Provide the [x, y] coordinate of the cell's center where the given text is located.  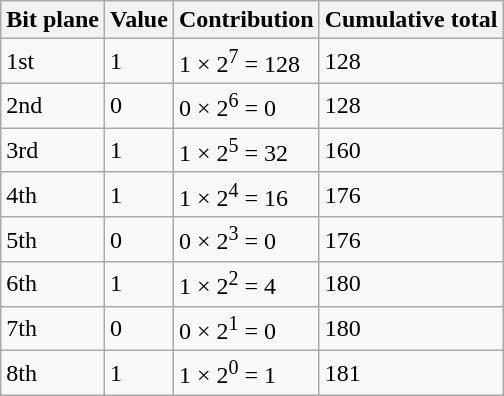
1 × 25 = 32 [246, 150]
1 × 24 = 16 [246, 194]
1 × 22 = 4 [246, 284]
1 × 27 = 128 [246, 62]
1st [53, 62]
6th [53, 284]
4th [53, 194]
181 [411, 374]
0 × 21 = 0 [246, 328]
1 × 20 = 1 [246, 374]
7th [53, 328]
8th [53, 374]
3rd [53, 150]
2nd [53, 106]
5th [53, 240]
0 × 23 = 0 [246, 240]
Value [140, 20]
0 × 26 = 0 [246, 106]
Cumulative total [411, 20]
160 [411, 150]
Bit plane [53, 20]
Contribution [246, 20]
